Provide the [X, Y] coordinate of the cell's center where the given text is located.  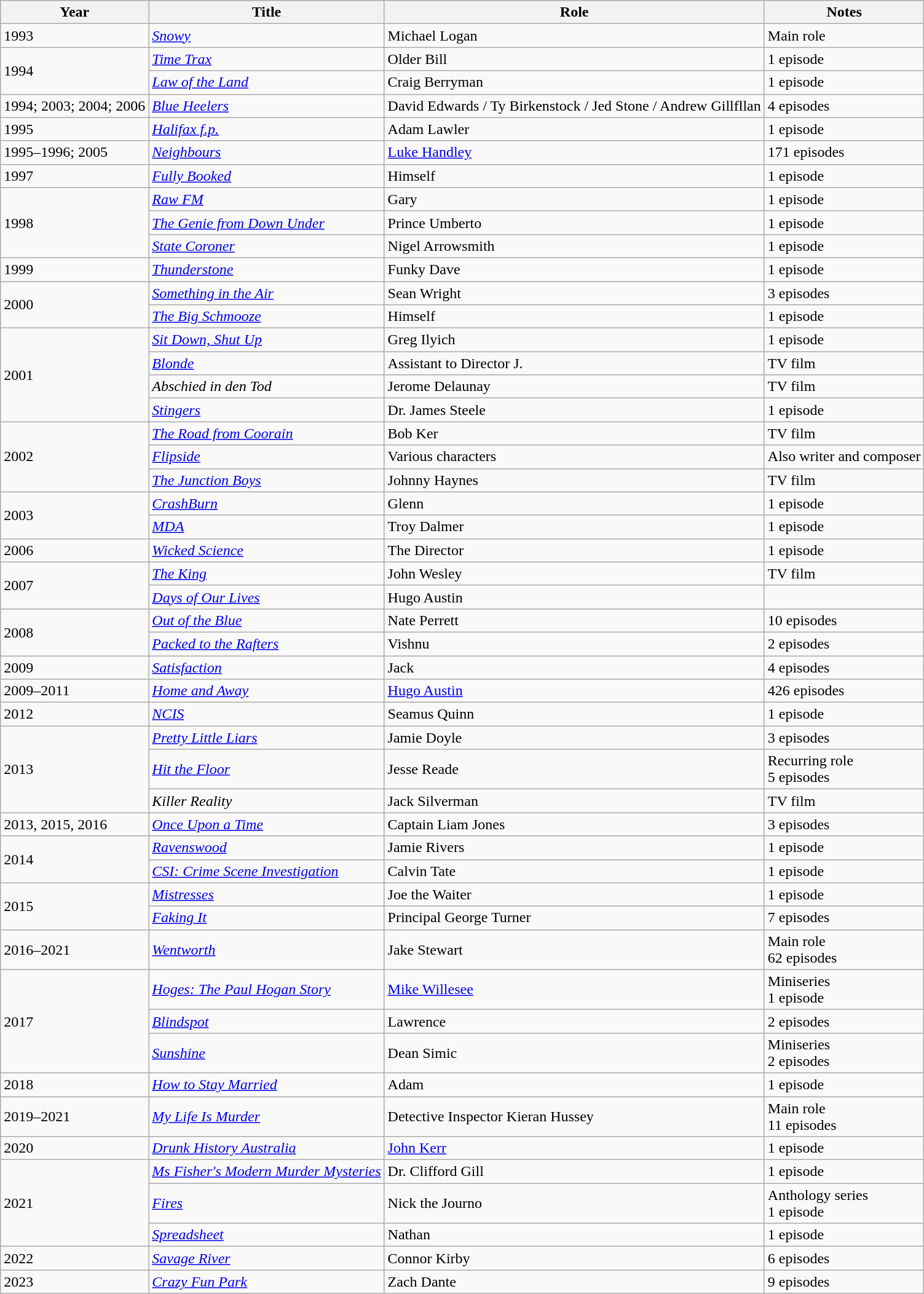
My Life Is Murder [267, 1116]
2013, 2015, 2016 [75, 824]
Johnny Haynes [574, 480]
2001 [75, 375]
2021 [75, 1204]
Spreadsheet [267, 1235]
Drunk History Australia [267, 1148]
Wentworth [267, 949]
Seamus Quinn [574, 714]
2014 [75, 859]
Main role11 episodes [844, 1116]
Ravenswood [267, 848]
The Road from Coorain [267, 433]
Mistresses [267, 894]
The Big Schmooze [267, 317]
Michael Logan [574, 36]
426 episodes [844, 691]
John Wesley [574, 574]
Sean Wright [574, 293]
6 episodes [844, 1258]
Lawrence [574, 1021]
Savage River [267, 1258]
MDA [267, 527]
Snowy [267, 36]
Days of Our Lives [267, 597]
7 episodes [844, 918]
2009–2011 [75, 691]
Glenn [574, 503]
Mike Willesee [574, 990]
Year [75, 12]
Neighbours [267, 152]
Jack Silverman [574, 801]
Dr. Clifford Gill [574, 1172]
Nick the Journo [574, 1204]
2023 [75, 1282]
The Director [574, 550]
2015 [75, 906]
State Coroner [267, 246]
9 episodes [844, 1282]
2003 [75, 515]
1999 [75, 269]
Miniseries1 episode [844, 990]
Gary [574, 199]
2017 [75, 1021]
Troy Dalmer [574, 527]
Crazy Fun Park [267, 1282]
Jesse Reade [574, 770]
2018 [75, 1084]
Hit the Floor [267, 770]
1995–1996; 2005 [75, 152]
Anthology series1 episode [844, 1204]
Stingers [267, 410]
David Edwards / Ty Birkenstock / Jed Stone / Andrew Gillfllan [574, 106]
2008 [75, 632]
CrashBurn [267, 503]
Title [267, 12]
Also writer and composer [844, 457]
Greg Ilyich [574, 340]
John Kerr [574, 1148]
Older Bill [574, 59]
2013 [75, 770]
Nathan [574, 1235]
Role [574, 12]
Jack [574, 667]
2012 [75, 714]
Something in the Air [267, 293]
Funky Dave [574, 269]
Faking It [267, 918]
Principal George Turner [574, 918]
CSI: Crime Scene Investigation [267, 871]
How to Stay Married [267, 1084]
Assistant to Director J. [574, 363]
Sunshine [267, 1052]
Once Upon a Time [267, 824]
Satisfaction [267, 667]
Raw FM [267, 199]
Blindspot [267, 1021]
The King [267, 574]
Dr. James Steele [574, 410]
Time Trax [267, 59]
2009 [75, 667]
Jamie Doyle [574, 738]
Wicked Science [267, 550]
Halifax f.p. [267, 129]
1994 [75, 71]
1998 [75, 223]
Jake Stewart [574, 949]
171 episodes [844, 152]
2022 [75, 1258]
2000 [75, 305]
Jerome Delaunay [574, 387]
Packed to the Rafters [267, 644]
1997 [75, 176]
Blue Heelers [267, 106]
Main role [844, 36]
Dean Simic [574, 1052]
Prince Umberto [574, 223]
Captain Liam Jones [574, 824]
The Genie from Down Under [267, 223]
2016–2021 [75, 949]
Ms Fisher's Modern Murder Mysteries [267, 1172]
Joe the Waiter [574, 894]
Hoges: The Paul Hogan Story [267, 990]
1993 [75, 36]
1995 [75, 129]
Out of the Blue [267, 620]
Miniseries2 episodes [844, 1052]
Zach Dante [574, 1282]
10 episodes [844, 620]
The Junction Boys [267, 480]
Connor Kirby [574, 1258]
Home and Away [267, 691]
Sit Down, Shut Up [267, 340]
Adam Lawler [574, 129]
Nate Perrett [574, 620]
2002 [75, 457]
2019–2021 [75, 1116]
Detective Inspector Kieran Hussey [574, 1116]
Blonde [267, 363]
Nigel Arrowsmith [574, 246]
Pretty Little Liars [267, 738]
1994; 2003; 2004; 2006 [75, 106]
Fires [267, 1204]
Abschied in den Tod [267, 387]
Main role62 episodes [844, 949]
2007 [75, 585]
Flipside [267, 457]
Craig Berryman [574, 82]
Luke Handley [574, 152]
Bob Ker [574, 433]
Thunderstone [267, 269]
Vishnu [574, 644]
Law of the Land [267, 82]
Adam [574, 1084]
Killer Reality [267, 801]
Jamie Rivers [574, 848]
Notes [844, 12]
Calvin Tate [574, 871]
NCIS [267, 714]
Fully Booked [267, 176]
Various characters [574, 457]
2006 [75, 550]
2020 [75, 1148]
Recurring role5 episodes [844, 770]
